Scan for the cell matching the given text and deliver its [X, Y] coordinate at center. 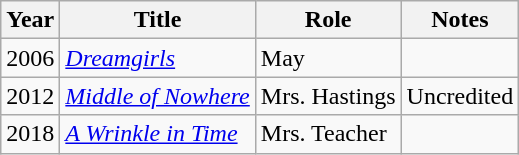
Dreamgirls [158, 58]
Uncredited [460, 96]
Middle of Nowhere [158, 96]
Year [30, 20]
Mrs. Teacher [328, 134]
Mrs. Hastings [328, 96]
2018 [30, 134]
Role [328, 20]
Notes [460, 20]
A Wrinkle in Time [158, 134]
2012 [30, 96]
2006 [30, 58]
May [328, 58]
Title [158, 20]
